Return [x, y] of the center of cell containing provided text 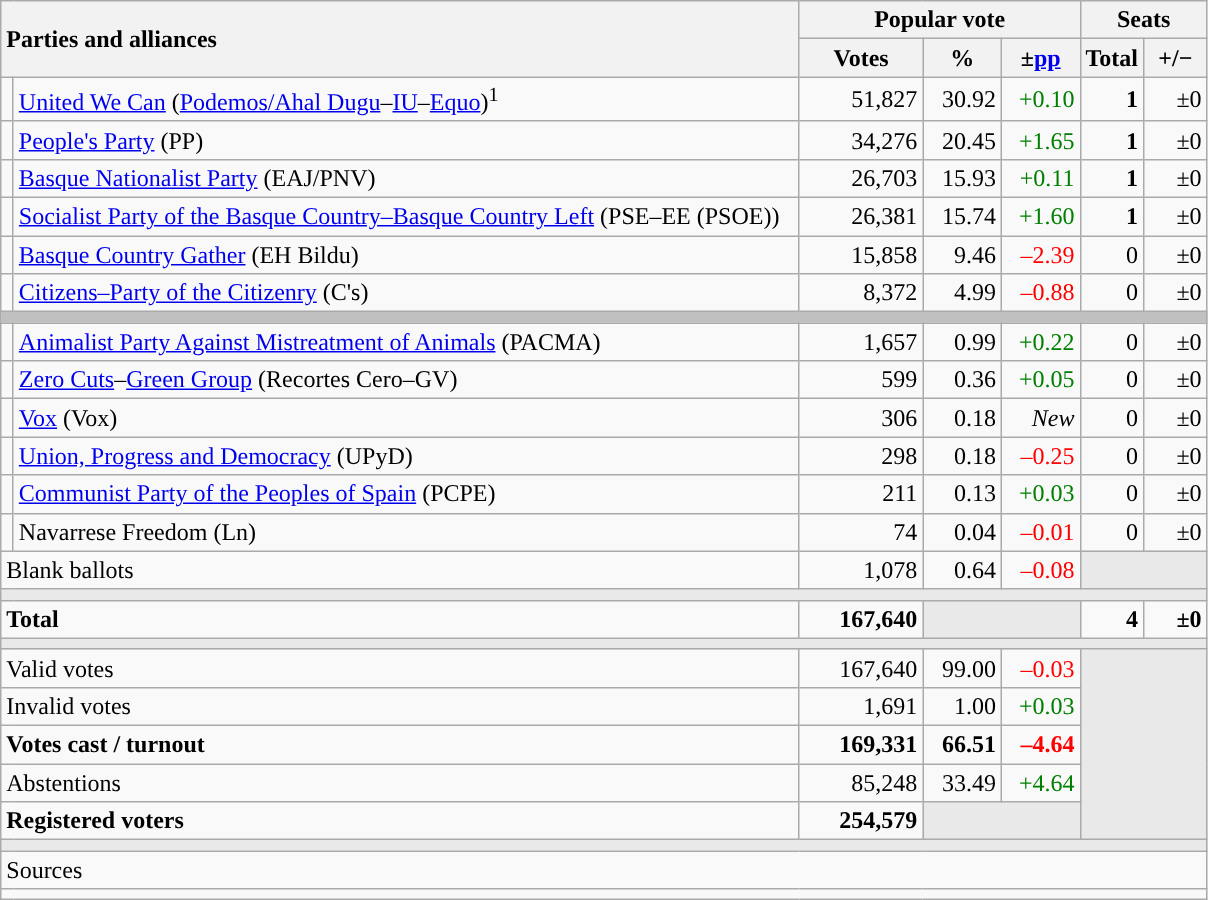
1,691 [861, 706]
–2.39 [1040, 255]
51,827 [861, 100]
Citizens–Party of the Citizenry (C's) [406, 293]
Popular vote [940, 20]
Union, Progress and Democracy (UPyD) [406, 456]
Basque Nationalist Party (EAJ/PNV) [406, 178]
1,657 [861, 342]
–0.88 [1040, 293]
20.45 [962, 140]
+1.65 [1040, 140]
Invalid votes [400, 706]
8,372 [861, 293]
+/− [1176, 58]
Basque Country Gather (EH Bildu) [406, 255]
Vox (Vox) [406, 418]
Sources [604, 870]
+1.60 [1040, 217]
–0.01 [1040, 532]
Parties and alliances [400, 39]
% [962, 58]
Animalist Party Against Mistreatment of Animals (PACMA) [406, 342]
254,579 [861, 821]
0.13 [962, 494]
0.64 [962, 570]
99.00 [962, 668]
26,703 [861, 178]
Zero Cuts–Green Group (Recortes Cero–GV) [406, 380]
–0.03 [1040, 668]
Votes cast / turnout [400, 745]
–0.08 [1040, 570]
–0.25 [1040, 456]
0.99 [962, 342]
Abstentions [400, 783]
+0.11 [1040, 178]
Seats [1144, 20]
+4.64 [1040, 783]
0.36 [962, 380]
4 [1112, 619]
+0.22 [1040, 342]
30.92 [962, 100]
+0.10 [1040, 100]
9.46 [962, 255]
Registered voters [400, 821]
169,331 [861, 745]
306 [861, 418]
34,276 [861, 140]
People's Party (PP) [406, 140]
0.04 [962, 532]
1,078 [861, 570]
15.93 [962, 178]
66.51 [962, 745]
Blank ballots [400, 570]
599 [861, 380]
United We Can (Podemos/Ahal Dugu–IU–Equo)1 [406, 100]
Communist Party of the Peoples of Spain (PCPE) [406, 494]
–4.64 [1040, 745]
Socialist Party of the Basque Country–Basque Country Left (PSE–EE (PSOE)) [406, 217]
15,858 [861, 255]
74 [861, 532]
Votes [861, 58]
26,381 [861, 217]
New [1040, 418]
298 [861, 456]
1.00 [962, 706]
±pp [1040, 58]
Valid votes [400, 668]
4.99 [962, 293]
15.74 [962, 217]
211 [861, 494]
33.49 [962, 783]
Navarrese Freedom (Ln) [406, 532]
+0.05 [1040, 380]
85,248 [861, 783]
